Locate the cell with the specified text and output its (X, Y) center coordinate. 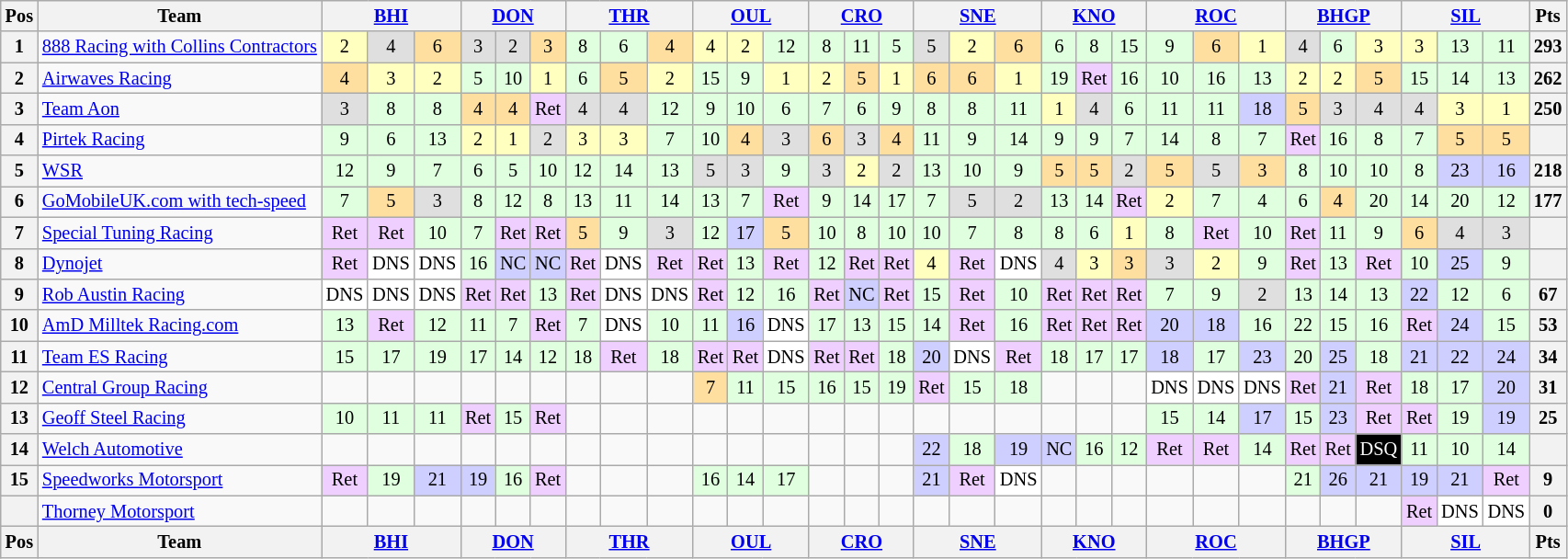
31 (1548, 387)
Dynojet (180, 264)
218 (1548, 171)
293 (1548, 47)
Pirtek Racing (180, 140)
67 (1548, 294)
888 Racing with Collins Contractors (180, 47)
262 (1548, 78)
AmD Milltek Racing.com (180, 325)
0 (1548, 511)
34 (1548, 357)
GoMobileUK.com with tech-speed (180, 201)
Special Tuning Racing (180, 233)
177 (1548, 201)
Airwaves Racing (180, 78)
Team ES Racing (180, 357)
Geoff Steel Racing (180, 418)
Welch Automotive (180, 450)
53 (1548, 325)
DSQ (1379, 450)
Speedworks Motorsport (180, 480)
26 (1338, 480)
250 (1548, 108)
Thorney Motorsport (180, 511)
WSR (180, 171)
Central Group Racing (180, 387)
Rob Austin Racing (180, 294)
Team Aon (180, 108)
